Output the [x, y] coordinate of the center of the cell containing the given text.  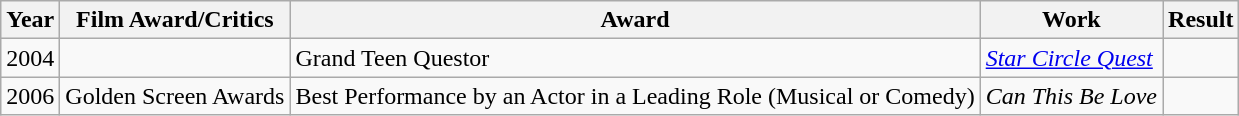
Result [1201, 20]
Award [635, 20]
2004 [30, 58]
Golden Screen Awards [175, 96]
Can This Be Love [1071, 96]
2006 [30, 96]
Star Circle Quest [1071, 58]
Work [1071, 20]
Film Award/Critics [175, 20]
Grand Teen Questor [635, 58]
Best Performance by an Actor in a Leading Role (Musical or Comedy) [635, 96]
Year [30, 20]
